From the cell containing the given text, extract its center point as [X, Y] coordinate. 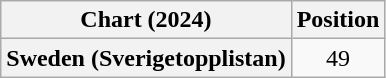
Sweden (Sverigetopplistan) [146, 58]
Chart (2024) [146, 20]
Position [338, 20]
49 [338, 58]
